Locate the cell with the specified text and output its (X, Y) center coordinate. 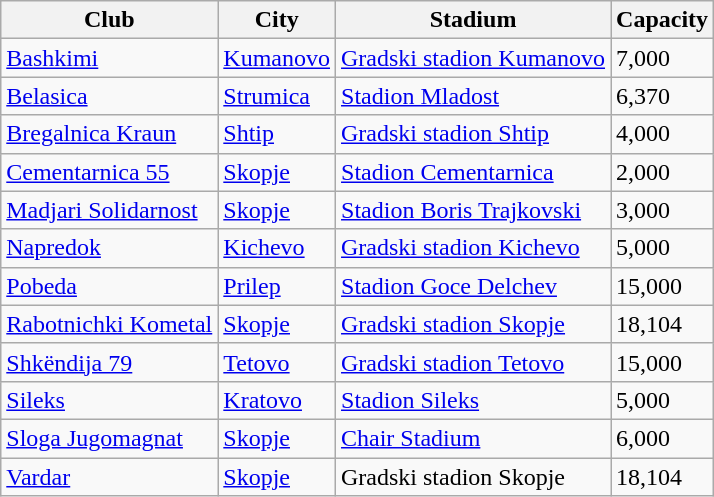
Vardar (110, 477)
Chair Stadium (474, 438)
Gradski stadion Kumanovo (474, 58)
2,000 (662, 172)
Cementarnica 55 (110, 172)
Kichevo (277, 248)
Tetovo (277, 362)
Sileks (110, 400)
Stadion Goce Delchev (474, 286)
Sloga Jugomagnat (110, 438)
6,370 (662, 96)
Prilep (277, 286)
Shtip (277, 134)
3,000 (662, 210)
Rabotnichki Kometal (110, 324)
Kratovo (277, 400)
Club (110, 20)
Stadium (474, 20)
Bashkimi (110, 58)
Gradski stadion Tetovo (474, 362)
Belasica (110, 96)
Stadion Mladost (474, 96)
Gradski stadion Kichevo (474, 248)
City (277, 20)
Madjari Solidarnost (110, 210)
Gradski stadion Shtip (474, 134)
Pobeda (110, 286)
Capacity (662, 20)
Kumanovo (277, 58)
Stadion Cementarnica (474, 172)
7,000 (662, 58)
Shkëndija 79 (110, 362)
Stadion Sileks (474, 400)
6,000 (662, 438)
4,000 (662, 134)
Stadion Boris Trajkovski (474, 210)
Bregalnica Kraun (110, 134)
Napredok (110, 248)
Strumica (277, 96)
